Determine the (x, y) coordinate at the center of the cell enclosing the given text.  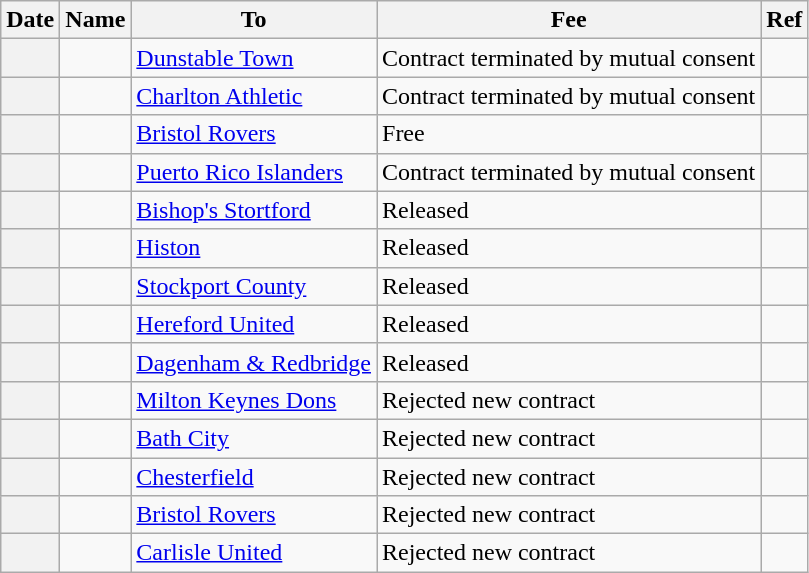
Dunstable Town (254, 58)
Stockport County (254, 286)
Free (568, 134)
Bath City (254, 438)
Bishop's Stortford (254, 210)
Fee (568, 20)
Histon (254, 248)
Milton Keynes Dons (254, 400)
Hereford United (254, 324)
Name (96, 20)
Charlton Athletic (254, 96)
Date (30, 20)
Puerto Rico Islanders (254, 172)
Carlisle United (254, 553)
Dagenham & Redbridge (254, 362)
Ref (784, 20)
To (254, 20)
Chesterfield (254, 477)
